Locate the cell with the specified text and output its (X, Y) center coordinate. 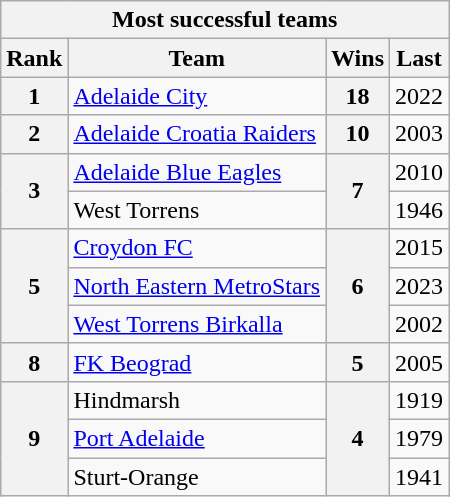
18 (358, 96)
4 (358, 438)
West Torrens (197, 210)
6 (358, 286)
1979 (420, 438)
North Eastern MetroStars (197, 286)
2022 (420, 96)
2002 (420, 324)
2 (34, 134)
1919 (420, 400)
Wins (358, 58)
1946 (420, 210)
Sturt-Orange (197, 477)
West Torrens Birkalla (197, 324)
Most successful teams (225, 20)
2010 (420, 172)
Team (197, 58)
7 (358, 191)
Port Adelaide (197, 438)
Croydon FC (197, 248)
2023 (420, 286)
2015 (420, 248)
2005 (420, 362)
10 (358, 134)
8 (34, 362)
Hindmarsh (197, 400)
1 (34, 96)
Rank (34, 58)
Adelaide Blue Eagles (197, 172)
9 (34, 438)
1941 (420, 477)
Adelaide Croatia Raiders (197, 134)
Last (420, 58)
2003 (420, 134)
FK Beograd (197, 362)
3 (34, 191)
Adelaide City (197, 96)
